Extract the [x, y] coordinate from the center of the cell holding the provided text.  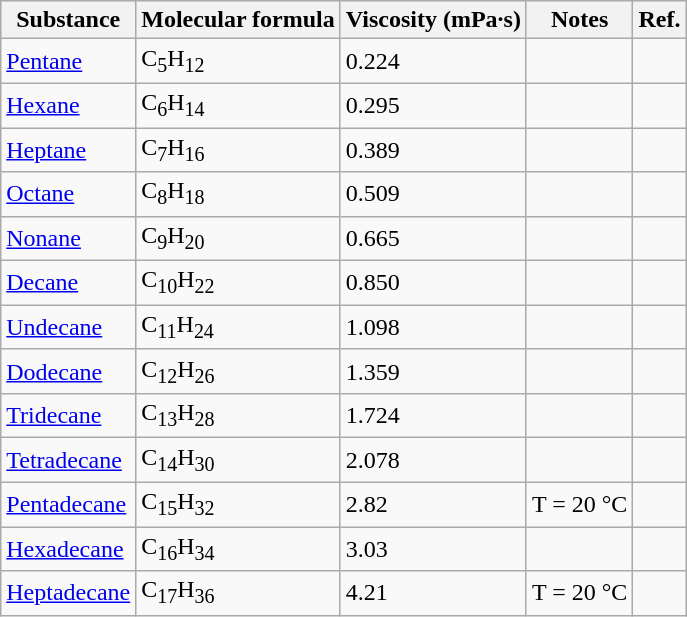
C17H36 [238, 593]
Hexadecane [68, 549]
Ref. [660, 20]
0.850 [433, 283]
Tridecane [68, 416]
Notes [579, 20]
Hexane [68, 105]
Substance [68, 20]
C6H14 [238, 105]
1.724 [433, 416]
Viscosity (mPa·s) [433, 20]
C8H18 [238, 194]
2.078 [433, 460]
C15H32 [238, 504]
C12H26 [238, 371]
C16H34 [238, 549]
Heptadecane [68, 593]
Tetradecane [68, 460]
Pentane [68, 61]
Undecane [68, 327]
C14H30 [238, 460]
Octane [68, 194]
0.665 [433, 238]
Decane [68, 283]
C10H22 [238, 283]
3.03 [433, 549]
C9H20 [238, 238]
C7H16 [238, 150]
0.295 [433, 105]
Molecular formula [238, 20]
1.359 [433, 371]
C5H12 [238, 61]
C13H28 [238, 416]
Nonane [68, 238]
2.82 [433, 504]
C11H24 [238, 327]
Dodecane [68, 371]
Pentadecane [68, 504]
0.389 [433, 150]
4.21 [433, 593]
0.509 [433, 194]
1.098 [433, 327]
0.224 [433, 61]
Heptane [68, 150]
